Identify which cell holds the provided text, then report its [x, y] central coordinate. 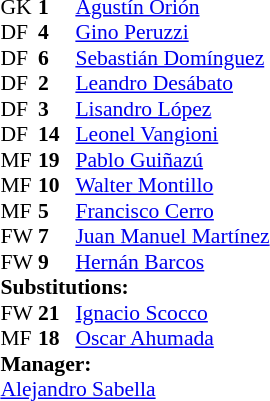
Leonel Vangioni [172, 135]
10 [57, 185]
6 [57, 58]
Lisandro López [172, 109]
Hernán Barcos [172, 262]
Pablo Guiñazú [172, 160]
3 [57, 109]
21 [57, 313]
Sebastián Domínguez [172, 58]
18 [57, 339]
9 [57, 262]
7 [57, 237]
4 [57, 33]
Manager: [134, 364]
Ignacio Scocco [172, 313]
Oscar Ahumada [172, 339]
14 [57, 135]
Substitutions: [134, 287]
2 [57, 83]
Francisco Cerro [172, 211]
Gino Peruzzi [172, 33]
5 [57, 211]
Juan Manuel Martínez [172, 237]
Leandro Desábato [172, 83]
Walter Montillo [172, 185]
19 [57, 160]
